Return [X, Y] of the center of cell containing provided text 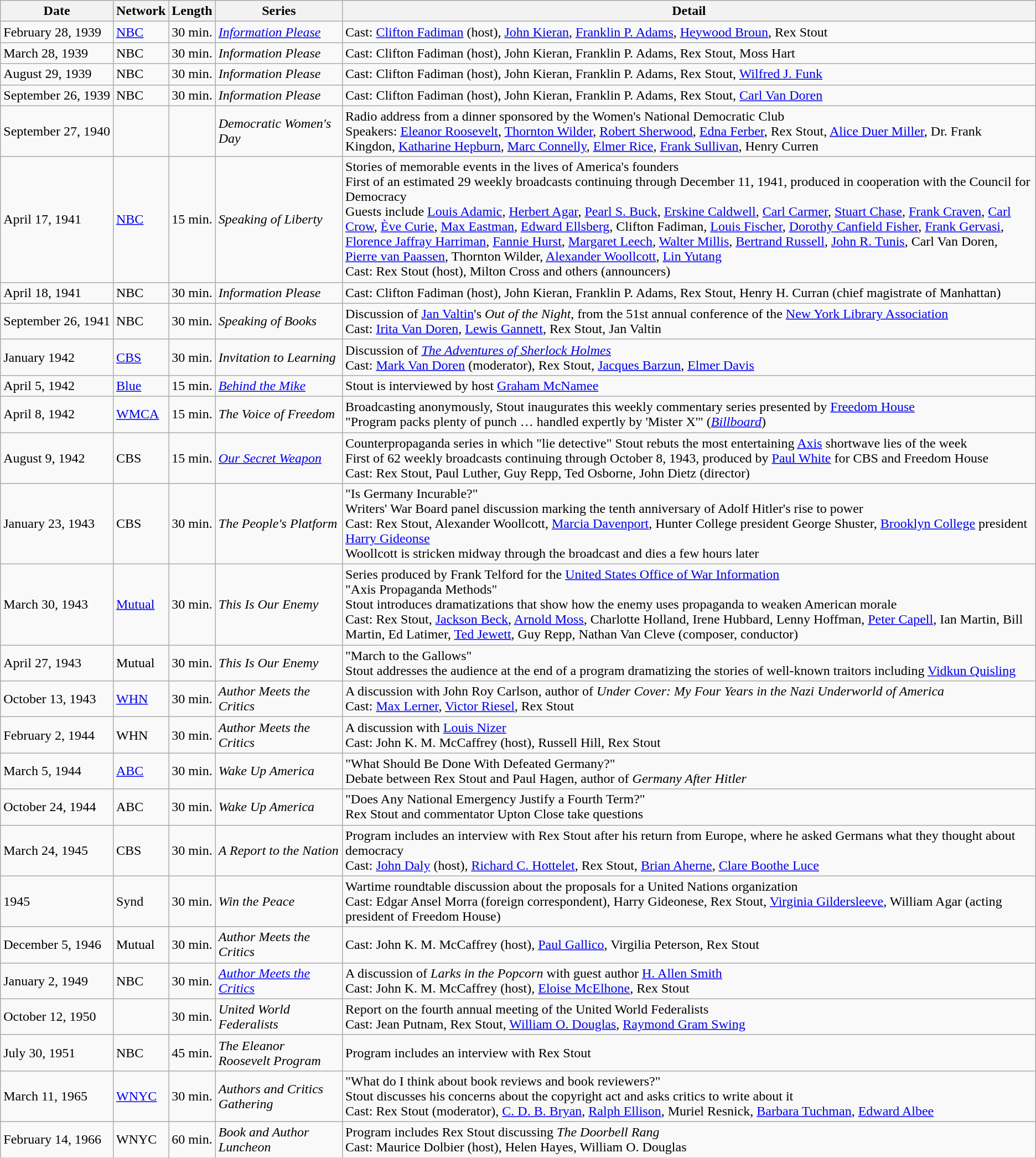
April 17, 1941 [57, 219]
The People's Platform [279, 524]
Discussion of The Adventures of Sherlock HolmesCast: Mark Van Doren (moderator), Rex Stout, Jacques Barzun, Elmer Davis [690, 357]
Book and Author Luncheon [279, 1140]
45 min. [192, 1052]
September 26, 1939 [57, 95]
April 18, 1941 [57, 293]
60 min. [192, 1140]
A discussion with John Roy Carlson, author of Under Cover: My Four Years in the Nazi Underworld of AmericaCast: Max Lerner, Victor Riesel, Rex Stout [690, 699]
January 23, 1943 [57, 524]
WMCA [141, 414]
"What Should Be Done With Defeated Germany?"Debate between Rex Stout and Paul Hagen, author of Germany After Hitler [690, 771]
October 13, 1943 [57, 699]
Program includes Rex Stout discussing The Doorbell RangCast: Maurice Dolbier (host), Helen Hayes, William O. Douglas [690, 1140]
March 24, 1945 [57, 850]
December 5, 1946 [57, 945]
Cast: Clifton Fadiman (host), John Kieran, Franklin P. Adams, Rex Stout, Henry H. Curran (chief magistrate of Manhattan) [690, 293]
Stout is interviewed by host Graham McNamee [690, 386]
United World Federalists [279, 1017]
Report on the fourth annual meeting of the United World FederalistsCast: Jean Putnam, Rex Stout, William O. Douglas, Raymond Gram Swing [690, 1017]
March 30, 1943 [57, 605]
October 24, 1944 [57, 807]
Length [192, 11]
August 9, 1942 [57, 458]
February 2, 1944 [57, 735]
Cast: Clifton Fadiman (host), John Kieran, Franklin P. Adams, Heywood Broun, Rex Stout [690, 32]
Invitation to Learning [279, 357]
"Does Any National Emergency Justify a Fourth Term?"Rex Stout and commentator Upton Close take questions [690, 807]
April 5, 1942 [57, 386]
Our Secret Weapon [279, 458]
Series [279, 11]
October 12, 1950 [57, 1017]
January 2, 1949 [57, 980]
March 28, 1939 [57, 53]
Win the Peace [279, 901]
April 8, 1942 [57, 414]
Date [57, 11]
Speaking of Books [279, 321]
Cast: John K. M. McCaffrey (host), Paul Gallico, Virgilia Peterson, Rex Stout [690, 945]
A Report to the Nation [279, 850]
Cast: Clifton Fadiman (host), John Kieran, Franklin P. Adams, Rex Stout, Carl Van Doren [690, 95]
The Eleanor Roosevelt Program [279, 1052]
July 30, 1951 [57, 1052]
February 14, 1966 [57, 1140]
September 27, 1940 [57, 131]
March 5, 1944 [57, 771]
January 1942 [57, 357]
Program includes an interview with Rex Stout [690, 1052]
April 27, 1943 [57, 663]
February 28, 1939 [57, 32]
A discussion of Larks in the Popcorn with guest author H. Allen SmithCast: John K. M. McCaffrey (host), Eloise McElhone, Rex Stout [690, 980]
Cast: Clifton Fadiman (host), John Kieran, Franklin P. Adams, Rex Stout, Wilfred J. Funk [690, 74]
A discussion with Louis NizerCast: John K. M. McCaffrey (host), Russell Hill, Rex Stout [690, 735]
March 11, 1965 [57, 1096]
1945 [57, 901]
"March to the Gallows"Stout addresses the audience at the end of a program dramatizing the stories of well-known traitors including Vidkun Quisling [690, 663]
The Voice of Freedom [279, 414]
Synd [141, 901]
Cast: Clifton Fadiman (host), John Kieran, Franklin P. Adams, Rex Stout, Moss Hart [690, 53]
Network [141, 11]
Blue [141, 386]
Behind the Mike [279, 386]
Authors and Critics Gathering [279, 1096]
Democratic Women's Day [279, 131]
August 29, 1939 [57, 74]
September 26, 1941 [57, 321]
Speaking of Liberty [279, 219]
Detail [690, 11]
